Extract the [X, Y] coordinate from the center of the cell holding the provided text.  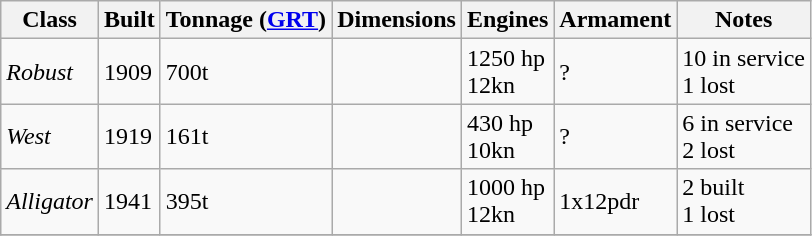
395t [246, 202]
Class [50, 20]
2 built1 lost [744, 202]
6 in service2 lost [744, 136]
1000 hp12kn [507, 202]
1909 [129, 72]
10 in service 1 lost [744, 72]
430 hp10kn [507, 136]
700t [246, 72]
Armament [616, 20]
1941 [129, 202]
1250 hp12kn [507, 72]
1x12pdr [616, 202]
Alligator [50, 202]
1919 [129, 136]
Tonnage (GRT) [246, 20]
161t [246, 136]
West [50, 136]
Engines [507, 20]
Built [129, 20]
Notes [744, 20]
Robust [50, 72]
Dimensions [397, 20]
